Detect which cell encompasses the target text, then output its [X, Y] center coordinate. 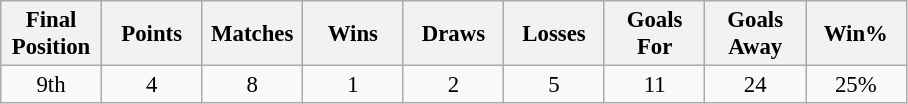
25% [856, 85]
4 [152, 85]
Losses [554, 34]
1 [354, 85]
Win% [856, 34]
Wins [354, 34]
Draws [454, 34]
8 [252, 85]
5 [554, 85]
24 [756, 85]
Goals Away [756, 34]
2 [454, 85]
Points [152, 34]
Matches [252, 34]
9th [52, 85]
Goals For [654, 34]
Final Position [52, 34]
11 [654, 85]
